Locate the cell with the specified text and output its (x, y) center coordinate. 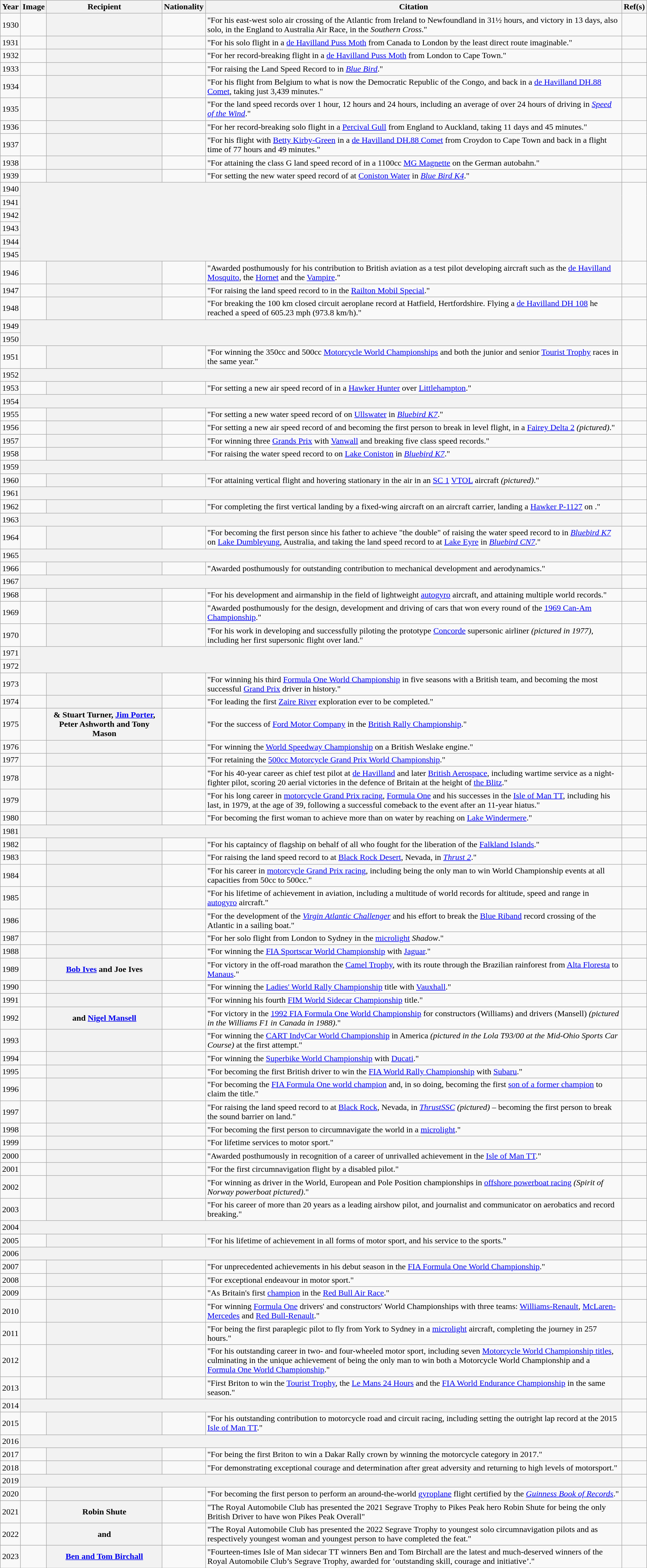
1981 (10, 831)
1982 (10, 844)
and (104, 1534)
"For winning the Ladies' World Rally Championship title with Vauxhall." (414, 987)
"For winning the Superbike World Championship with Ducati." (414, 1058)
"For his career of more than 20 years as a leading airshow pilot, and journalist and communicator on aerobatics and record breaking." (414, 1209)
1964 (10, 537)
1951 (10, 357)
1973 (10, 684)
1991 (10, 1000)
1986 (10, 920)
1995 (10, 1071)
1946 (10, 272)
"For his captaincy of flagship on behalf of all who fought for the liberation of the Falkland Islands." (414, 844)
1984 (10, 875)
"For raising the land speed record to at Black Rock Desert, Nevada, in Thrust 2." (414, 857)
1990 (10, 987)
Nationality (184, 7)
"For her record-breaking solo flight in a Percival Gull from England to Auckland, taking 11 days and 45 minutes." (414, 127)
2022 (10, 1534)
"For demonstrating exceptional courage and determination after great adversity and returning to high levels of motorsport." (414, 1467)
"Awarded posthumously in recognition of a career of unrivalled achievement in the Isle of Man TT." (414, 1156)
"For completing the first vertical landing by a fixed-wing aircraft on an aircraft carrier, landing a Hawker P-1127 on ." (414, 507)
"For retaining the 500cc Motorcycle Grand Prix World Championship." (414, 760)
1947 (10, 290)
1959 (10, 467)
Robin Shute (104, 1512)
2017 (10, 1454)
2012 (10, 1361)
"For setting a new water speed record of on Ullswater in Bluebird K7." (414, 414)
"For raising the water speed record to on Lake Coniston in Bluebird K7." (414, 454)
"For his development and airmanship in the field of lightweight autogyro aircraft, and attaining multiple world records." (414, 595)
2013 (10, 1388)
"For setting the new water speed record of at Coniston Water in Blue Bird K4." (414, 176)
1932 (10, 56)
1970 (10, 635)
2015 (10, 1423)
1950 (10, 339)
1972 (10, 666)
"For victory in the off-road marathon the Camel Trophy, with its route through the Brazilian rainforest from Alta Floresta to Manaus." (414, 969)
1989 (10, 969)
"For lifetime services to motor sport." (414, 1143)
1944 (10, 242)
"For being the first Briton to win a Dakar Rally crown by winning the motorcycle category in 2017." (414, 1454)
1983 (10, 857)
1936 (10, 127)
"For his flight with Betty Kirby-Green in a de Havilland DH.88 Comet from Croydon to Cape Town and back in a flight time of 77 hours and 49 minutes." (414, 145)
"For winning the World Speedway Championship on a British Weslake engine." (414, 747)
"For becoming the first British driver to win the FIA World Rally Championship with Subaru." (414, 1071)
1976 (10, 747)
1977 (10, 760)
1960 (10, 480)
"For winning the CART IndyCar World Championship in America (pictured in the Lola T93/00 at the Mid-Ohio Sports Car Course) at the first attempt." (414, 1041)
"For becoming the first person to circumnavigate the world in a microlight." (414, 1130)
2000 (10, 1156)
"For raising the Land Speed Record to in Blue Bird." (414, 69)
1988 (10, 951)
"Awarded posthumously for outstanding contribution to mechanical development and aerodynamics." (414, 568)
"For his solo flight in a de Havilland Puss Moth from Canada to London by the least direct route imaginable." (414, 43)
Year (10, 7)
1998 (10, 1130)
"For her solo flight from London to Sydney in the microlight Shadow." (414, 938)
Recipient (104, 7)
"For winning the FIA Sportscar World Championship with Jaguar." (414, 951)
"For winning as driver in the World, European and Pole Position championships in offshore powerboat racing (Spirit of Norway powerboat pictured)." (414, 1187)
2021 (10, 1512)
1978 (10, 778)
"For attaining the class G land speed record of in a 1100cc MG Magnette on the German autobahn." (414, 163)
"For being the first paraplegic pilot to fly from York to Sydney in a microlight aircraft, completing the journey in 257 hours." (414, 1333)
"For his flight from Belgium to what is now the Democratic Republic of the Congo, and back in a de Havilland DH.88 Comet, taking just 3,439 minutes." (414, 86)
1939 (10, 176)
1956 (10, 427)
"For becoming the first woman to achieve more than on water by reaching on Lake Windermere." (414, 818)
1954 (10, 401)
1999 (10, 1143)
1945 (10, 255)
"For setting a new air speed record of and becoming the first person to break in level flight, in a Fairey Delta 2 (pictured)." (414, 427)
2005 (10, 1240)
"As Britain's first champion in the Red Bull Air Race." (414, 1293)
2009 (10, 1293)
"For leading the first Zaire River exploration ever to be completed." (414, 702)
Image (34, 7)
1940 (10, 189)
2014 (10, 1405)
1949 (10, 326)
"For winning Formula One drivers' and constructors' World Championships with three teams: Williams-Renault, McLaren-Mercedes and Red Bull-Renault." (414, 1311)
1965 (10, 555)
"For winning the 350cc and 500cc Motorcycle World Championships and both the junior and senior Tourist Trophy races in the same year." (414, 357)
2010 (10, 1311)
"For unprecedented achievements in his debut season in the FIA Formula One World Championship." (414, 1267)
1955 (10, 414)
1957 (10, 441)
"For the land speed records over 1 hour, 12 hours and 24 hours, including an average of over 24 hours of driving in Speed of the Wind." (414, 109)
"For attaining vertical flight and hovering stationary in the air in an SC 1 VTOL aircraft (pictured)." (414, 480)
"For his lifetime of achievement in aviation, including a multitude of world records for altitude, speed and range in autogyro aircraft." (414, 898)
"For his outstanding contribution to motorcycle road and circuit racing, including setting the outright lap record at the 2015 Isle of Man TT." (414, 1423)
"For exceptional endeavour in motor sport." (414, 1280)
1966 (10, 568)
1942 (10, 215)
"For his lifetime of achievement in all forms of motor sport, and his service to the sports." (414, 1240)
1962 (10, 507)
"Awarded posthumously for the design, development and driving of cars that won every round of the 1969 Can-Am Championship." (414, 613)
1937 (10, 145)
1938 (10, 163)
"For becoming the FIA Formula One world champion and, in so doing, becoming the first son of a former champion to claim the title." (414, 1089)
2004 (10, 1227)
and Nigel Mansell (104, 1018)
1997 (10, 1112)
2019 (10, 1481)
Ref(s) (634, 7)
"For her record-breaking flight in a de Havilland Puss Moth from London to Cape Town." (414, 56)
Citation (414, 7)
1994 (10, 1058)
2001 (10, 1169)
1979 (10, 800)
"For becoming the first person to perform an around-the-world gyroplane flight certified by the Guinness Book of Records." (414, 1494)
"For winning three Grands Prix with Vanwall and breaking five class speed records." (414, 441)
2006 (10, 1254)
1958 (10, 454)
1934 (10, 86)
Bob Ives and Joe Ives (104, 969)
"First Briton to win the Tourist Trophy, the Le Mans 24 Hours and the FIA World Endurance Championship in the same season." (414, 1388)
2018 (10, 1467)
1969 (10, 613)
1971 (10, 653)
1967 (10, 582)
1968 (10, 595)
2003 (10, 1209)
"For the success of Ford Motor Company in the British Rally Championship." (414, 724)
& Stuart Turner, Jim Porter, Peter Ashworth and Tony Mason (104, 724)
"For raising the land speed record to at Black Rock, Nevada, in ThrustSSC (pictured) – becoming the first person to break the sound barrier on land." (414, 1112)
1961 (10, 493)
2002 (10, 1187)
1985 (10, 898)
2011 (10, 1333)
2020 (10, 1494)
1952 (10, 375)
2023 (10, 1557)
1933 (10, 69)
"For winning his fourth FIM World Sidecar Championship title." (414, 1000)
"For the first circumnavigation flight by a disabled pilot." (414, 1169)
"For his career in motorcycle Grand Prix racing, including being the only man to win World Championship events at all capacities from 50cc to 500cc." (414, 875)
2008 (10, 1280)
2016 (10, 1441)
1930 (10, 25)
1941 (10, 202)
1948 (10, 308)
2007 (10, 1267)
1974 (10, 702)
Ben and Tom Birchall (104, 1557)
"For the development of the Virgin Atlantic Challenger and his effort to break the Blue Riband record crossing of the Atlantic in a sailing boat." (414, 920)
1993 (10, 1041)
1996 (10, 1089)
1931 (10, 43)
1992 (10, 1018)
1987 (10, 938)
1943 (10, 229)
1980 (10, 818)
1953 (10, 388)
1975 (10, 724)
"For setting a new air speed record of in a Hawker Hunter over Littlehampton." (414, 388)
1963 (10, 520)
1935 (10, 109)
"For raising the land speed record to in the Railton Mobil Special." (414, 290)
